Provide the [x, y] coordinate of the cell's center where the given text is located.  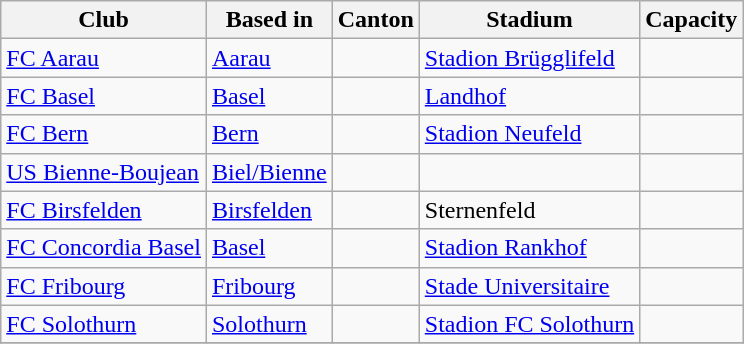
Stadion FC Solothurn [529, 324]
Stadion Neufeld [529, 134]
Fribourg [269, 286]
FC Basel [104, 96]
FC Bern [104, 134]
Solothurn [269, 324]
Birsfelden [269, 210]
Canton [376, 20]
US Bienne-Boujean [104, 172]
Biel/Bienne [269, 172]
Aarau [269, 58]
FC Fribourg [104, 286]
FC Concordia Basel [104, 248]
Stadion Rankhof [529, 248]
Capacity [692, 20]
Bern [269, 134]
Sternenfeld [529, 210]
Stadium [529, 20]
FC Birsfelden [104, 210]
Stadion Brügglifeld [529, 58]
Stade Universitaire [529, 286]
FC Solothurn [104, 324]
FC Aarau [104, 58]
Club [104, 20]
Landhof [529, 96]
Based in [269, 20]
